Output the [x, y] coordinate of the center of the cell containing the given text.  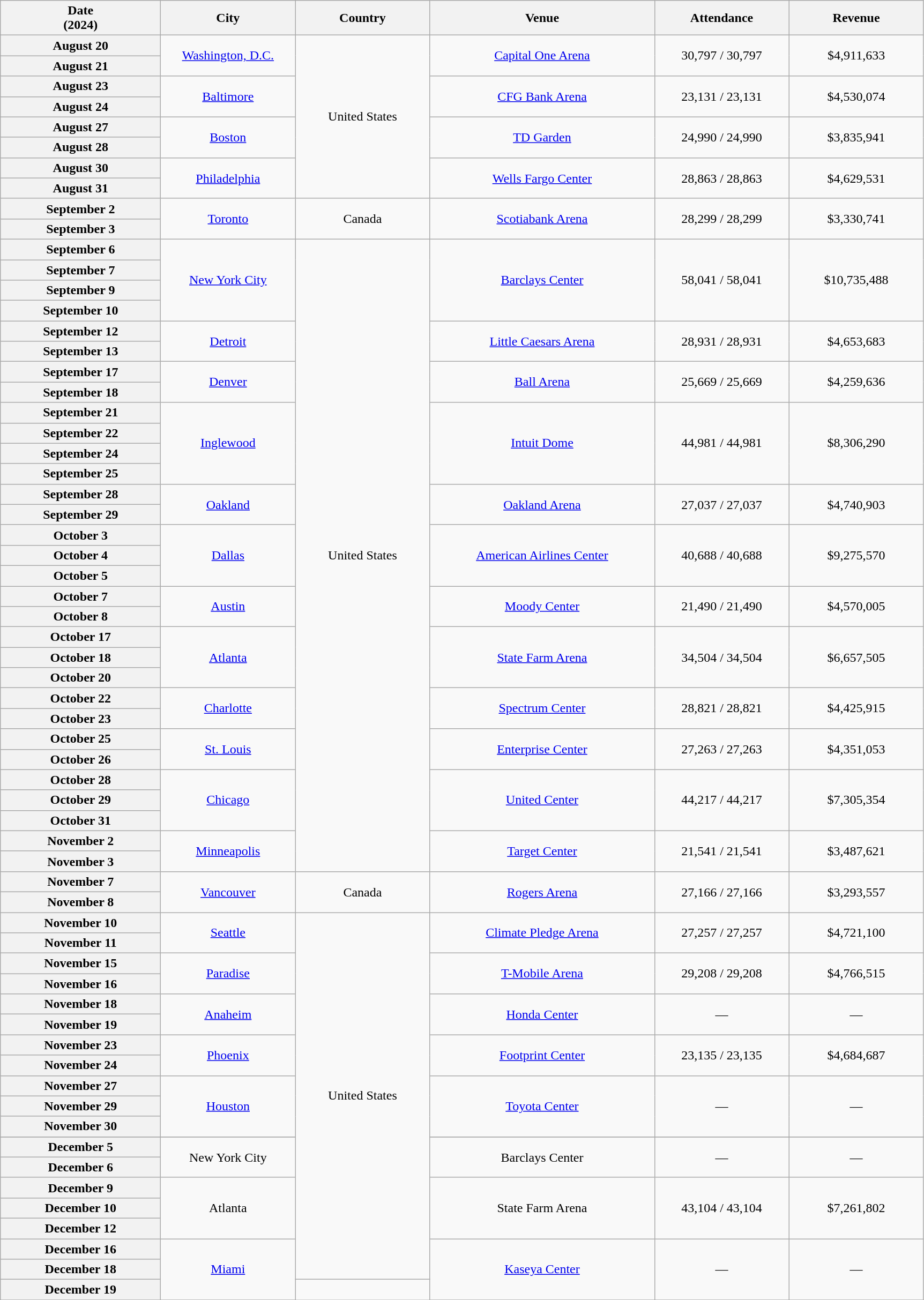
November 2 [80, 841]
Country [362, 18]
November 27 [80, 1086]
October 20 [80, 678]
Detroit [228, 341]
28,821 / 28,821 [721, 708]
December 5 [80, 1147]
October 31 [80, 820]
Vancouver [228, 892]
November 10 [80, 922]
$10,735,488 [856, 280]
October 26 [80, 759]
September 17 [80, 372]
Ball Arena [542, 382]
October 5 [80, 576]
November 16 [80, 984]
27,257 / 27,257 [721, 932]
City [228, 18]
August 31 [80, 188]
$6,657,505 [856, 658]
November 18 [80, 1004]
$7,261,802 [856, 1208]
34,504 / 34,504 [721, 658]
December 19 [80, 1290]
Toronto [228, 219]
October 29 [80, 800]
$7,305,354 [856, 800]
October 18 [80, 658]
Capital One Arena [542, 56]
Venue [542, 18]
Phoenix [228, 1055]
Philadelphia [228, 178]
43,104 / 43,104 [721, 1208]
Toyota Center [542, 1106]
Climate Pledge Arena [542, 932]
Austin [228, 607]
24,990 / 24,990 [721, 137]
December 9 [80, 1187]
October 25 [80, 739]
August 28 [80, 147]
21,490 / 21,490 [721, 607]
Seattle [228, 932]
23,131 / 23,131 [721, 96]
October 17 [80, 637]
November 30 [80, 1126]
November 7 [80, 881]
Chicago [228, 800]
TD Garden [542, 137]
October 28 [80, 780]
September 18 [80, 392]
21,541 / 21,541 [721, 851]
December 6 [80, 1167]
December 12 [80, 1228]
Inglewood [228, 443]
September 22 [80, 433]
Revenue [856, 18]
58,041 / 58,041 [721, 280]
September 29 [80, 514]
27,037 / 27,037 [721, 504]
December 10 [80, 1208]
$3,487,621 [856, 851]
October 3 [80, 535]
Wells Fargo Center [542, 178]
Washington, D.C. [228, 56]
November 3 [80, 861]
Denver [228, 382]
$4,684,687 [856, 1055]
September 7 [80, 270]
August 21 [80, 66]
$4,740,903 [856, 504]
$4,721,100 [856, 932]
August 27 [80, 127]
Houston [228, 1106]
Charlotte [228, 708]
St. Louis [228, 749]
$4,911,633 [856, 56]
Oakland [228, 504]
Paradise [228, 974]
September 28 [80, 494]
October 7 [80, 596]
Honda Center [542, 1014]
December 16 [80, 1249]
Baltimore [228, 96]
Boston [228, 137]
28,863 / 28,863 [721, 178]
November 8 [80, 902]
Miami [228, 1269]
September 25 [80, 474]
November 15 [80, 963]
Target Center [542, 851]
American Airlines Center [542, 555]
Kaseya Center [542, 1269]
November 19 [80, 1025]
Scotiabank Arena [542, 219]
$4,653,683 [856, 341]
44,981 / 44,981 [721, 443]
November 11 [80, 943]
44,217 / 44,217 [721, 800]
$4,766,515 [856, 974]
October 22 [80, 698]
25,669 / 25,669 [721, 382]
$4,629,531 [856, 178]
30,797 / 30,797 [721, 56]
$8,306,290 [856, 443]
October 4 [80, 555]
Enterprise Center [542, 749]
October 8 [80, 617]
Anaheim [228, 1014]
Attendance [721, 18]
$4,425,915 [856, 708]
October 23 [80, 719]
December 18 [80, 1269]
Intuit Dome [542, 443]
Little Caesars Arena [542, 341]
$4,259,636 [856, 382]
Footprint Center [542, 1055]
September 10 [80, 311]
September 6 [80, 249]
29,208 / 29,208 [721, 974]
$3,330,741 [856, 219]
$3,835,941 [856, 137]
40,688 / 40,688 [721, 555]
$9,275,570 [856, 555]
$4,351,053 [856, 749]
August 20 [80, 46]
September 2 [80, 208]
Spectrum Center [542, 708]
August 23 [80, 86]
Moody Center [542, 607]
Date(2024) [80, 18]
CFG Bank Arena [542, 96]
T-Mobile Arena [542, 974]
23,135 / 23,135 [721, 1055]
September 9 [80, 290]
August 24 [80, 107]
United Center [542, 800]
27,263 / 27,263 [721, 749]
$4,530,074 [856, 96]
27,166 / 27,166 [721, 892]
$4,570,005 [856, 607]
September 13 [80, 352]
28,299 / 28,299 [721, 219]
$3,293,557 [856, 892]
Dallas [228, 555]
Oakland Arena [542, 504]
September 12 [80, 331]
Minneapolis [228, 851]
28,931 / 28,931 [721, 341]
November 24 [80, 1065]
Rogers Arena [542, 892]
September 3 [80, 229]
August 30 [80, 168]
November 29 [80, 1106]
November 23 [80, 1045]
September 24 [80, 453]
September 21 [80, 413]
